Detect which cell encompasses the target text, then output its (X, Y) center coordinate. 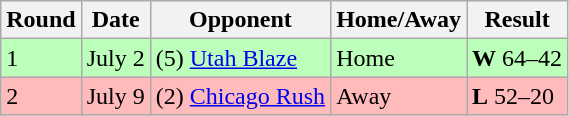
Home (399, 58)
Away (399, 96)
Home/Away (399, 20)
Result (518, 20)
W 64–42 (518, 58)
(2) Chicago Rush (240, 96)
Date (116, 20)
Opponent (240, 20)
2 (41, 96)
July 2 (116, 58)
(5) Utah Blaze (240, 58)
L 52–20 (518, 96)
July 9 (116, 96)
1 (41, 58)
Round (41, 20)
